Capture the cell that displays the provided text and extract its (x, y) central coordinate. 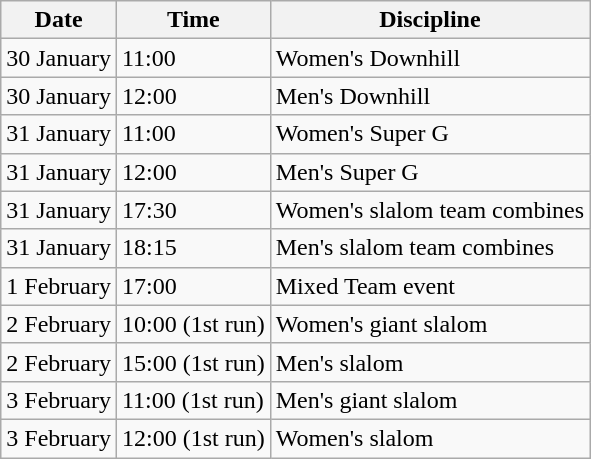
Men's slalom team combines (430, 248)
10:00 (1st run) (193, 324)
Women's slalom team combines (430, 210)
Time (193, 20)
Women's slalom (430, 438)
Date (59, 20)
Mixed Team event (430, 286)
17:00 (193, 286)
11:00 (1st run) (193, 400)
Men's Downhill (430, 96)
Women's Super G (430, 134)
Men's Super G (430, 172)
15:00 (1st run) (193, 362)
Men's giant slalom (430, 400)
Discipline (430, 20)
Men's slalom (430, 362)
Women's Downhill (430, 58)
1 February (59, 286)
12:00 (1st run) (193, 438)
17:30 (193, 210)
Women's giant slalom (430, 324)
18:15 (193, 248)
